Provide the [X, Y] coordinate of the cell's center where the given text is located.  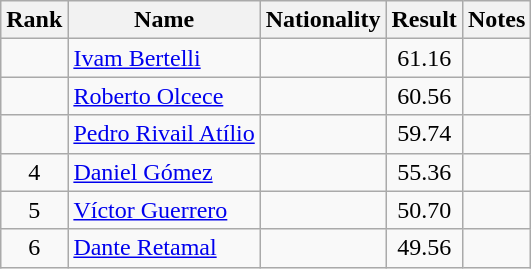
Daniel Gómez [164, 172]
Result [424, 20]
5 [34, 210]
61.16 [424, 58]
Notes [496, 20]
Nationality [323, 20]
Roberto Olcece [164, 96]
50.70 [424, 210]
55.36 [424, 172]
6 [34, 248]
Name [164, 20]
49.56 [424, 248]
Víctor Guerrero [164, 210]
Ivam Bertelli [164, 58]
Rank [34, 20]
4 [34, 172]
60.56 [424, 96]
59.74 [424, 134]
Pedro Rivail Atílio [164, 134]
Dante Retamal [164, 248]
